Detect which cell encompasses the target text, then output its (x, y) center coordinate. 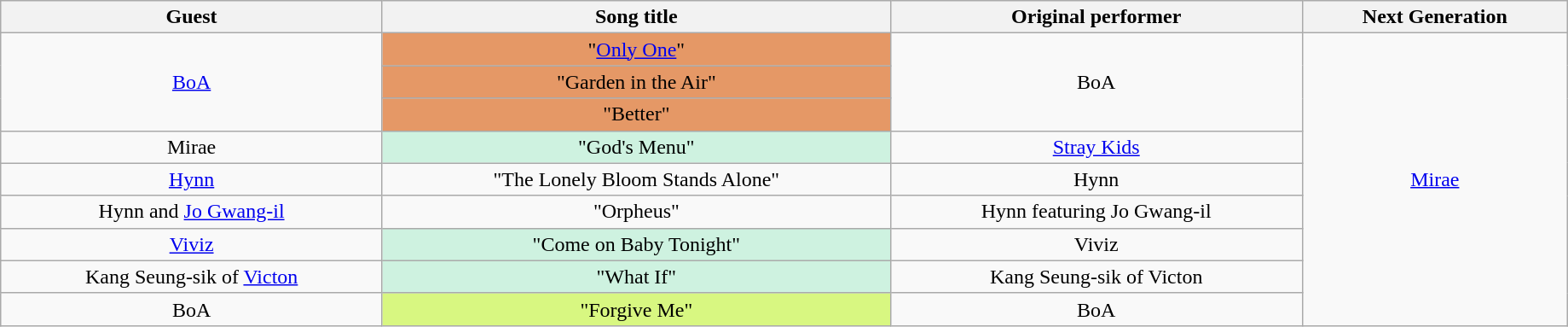
"What If" (636, 277)
Original performer (1096, 17)
"Orpheus" (636, 212)
Hynn and Jo Gwang-il (192, 212)
"Forgive Me" (636, 309)
"Better" (636, 114)
Song title (636, 17)
"Come on Baby Tonight" (636, 244)
Guest (192, 17)
Hynn featuring Jo Gwang-il (1096, 212)
"Garden in the Air" (636, 82)
Next Generation (1434, 17)
Stray Kids (1096, 147)
"The Lonely Bloom Stands Alone" (636, 179)
"Only One" (636, 50)
"God's Menu" (636, 147)
